Find where the given text appears and provide that cell's center as (X, Y) coordinate. 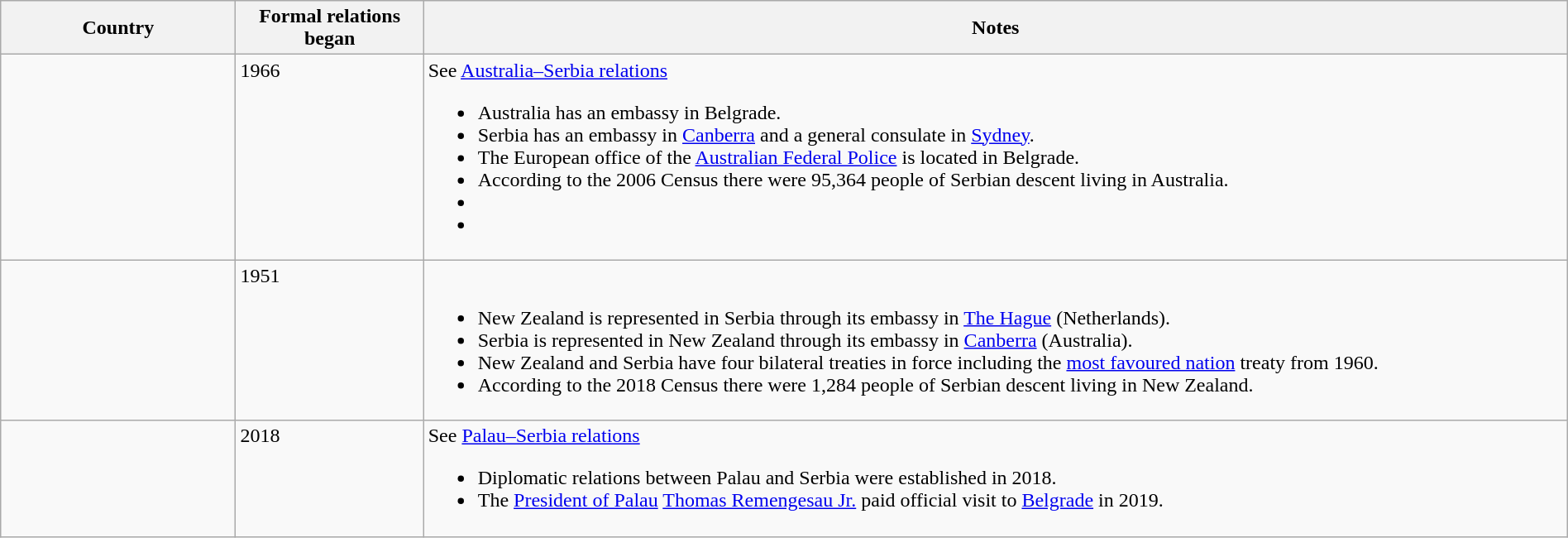
Notes (996, 28)
Country (118, 28)
2018 (329, 478)
1966 (329, 157)
1951 (329, 340)
Formal relations began (329, 28)
